Search for the cell housing the specified text and yield its (x, y) center coordinate. 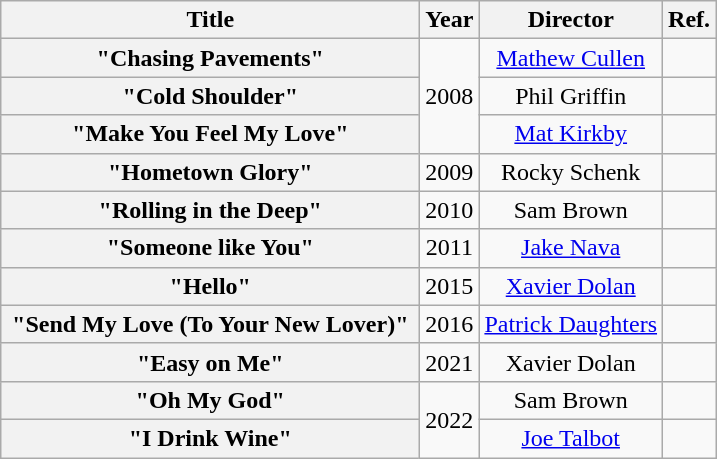
Joe Talbot (571, 438)
2016 (450, 324)
Mathew Cullen (571, 58)
2009 (450, 172)
2022 (450, 419)
"I Drink Wine" (210, 438)
2021 (450, 362)
"Cold Shoulder" (210, 96)
"Someone like You" (210, 248)
Phil Griffin (571, 96)
"Rolling in the Deep" (210, 210)
"Hometown Glory" (210, 172)
"Easy on Me" (210, 362)
"Make You Feel My Love" (210, 134)
2015 (450, 286)
Mat Kirkby (571, 134)
Ref. (690, 20)
"Send My Love (To Your New Lover)" (210, 324)
"Oh My God" (210, 400)
2008 (450, 96)
Title (210, 20)
"Chasing Pavements" (210, 58)
Rocky Schenk (571, 172)
"Hello" (210, 286)
2011 (450, 248)
Jake Nava (571, 248)
Year (450, 20)
Director (571, 20)
2010 (450, 210)
Patrick Daughters (571, 324)
